Locate the cell with the specified text and output its (x, y) center coordinate. 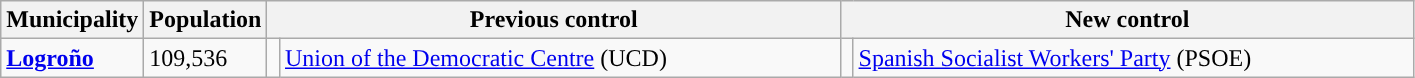
Population (206, 20)
109,536 (206, 58)
New control (1127, 20)
Spanish Socialist Workers' Party (PSOE) (1134, 58)
Municipality (72, 20)
Union of the Democratic Centre (UCD) (560, 58)
Logroño (72, 58)
Previous control (554, 20)
